Determine the [X, Y] coordinate at the center of the cell enclosing the given text.  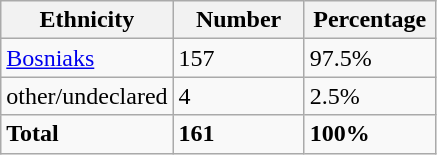
4 [238, 96]
Bosniaks [87, 58]
Total [87, 134]
Percentage [370, 20]
161 [238, 134]
97.5% [370, 58]
Ethnicity [87, 20]
2.5% [370, 96]
100% [370, 134]
Number [238, 20]
other/undeclared [87, 96]
157 [238, 58]
